Provide the (X, Y) coordinate of the cell's center where the given text is located.  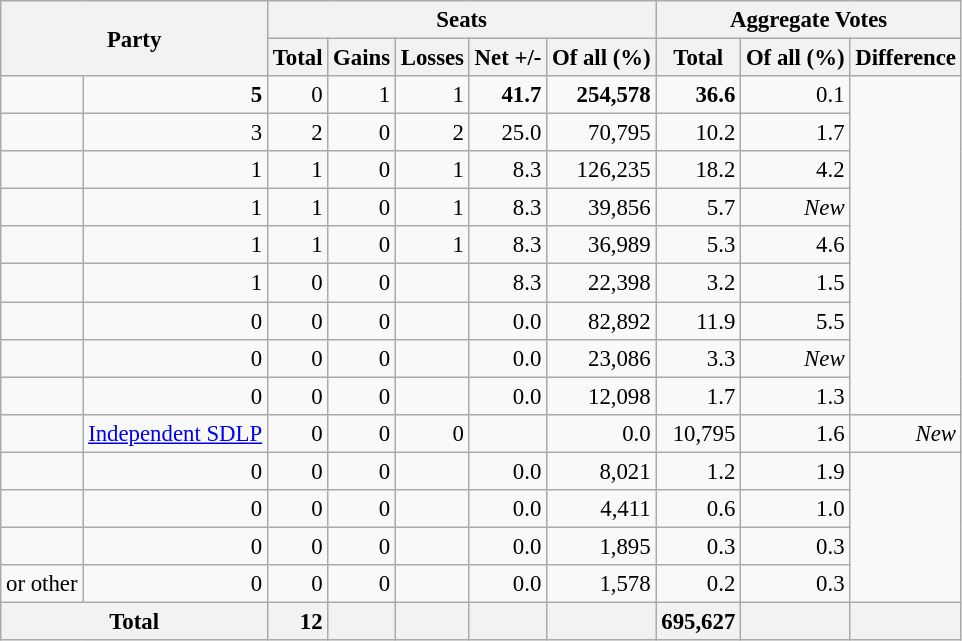
1.9 (796, 471)
1.3 (796, 396)
Aggregate Votes (808, 20)
10,795 (698, 433)
1,578 (602, 584)
36,989 (602, 245)
22,398 (602, 283)
8,021 (602, 471)
Net +/- (508, 58)
Losses (432, 58)
Party (134, 38)
11.9 (698, 321)
1.2 (698, 471)
5 (176, 95)
254,578 (602, 95)
23,086 (602, 358)
or other (42, 584)
39,856 (602, 208)
70,795 (602, 133)
1.6 (796, 433)
126,235 (602, 170)
1.0 (796, 509)
3.2 (698, 283)
Gains (362, 58)
1.5 (796, 283)
12 (297, 621)
0.2 (698, 584)
25.0 (508, 133)
3.3 (698, 358)
5.3 (698, 245)
36.6 (698, 95)
82,892 (602, 321)
4,411 (602, 509)
41.7 (508, 95)
4.6 (796, 245)
3 (176, 133)
Seats (462, 20)
0.6 (698, 509)
Independent SDLP (176, 433)
1,895 (602, 546)
695,627 (698, 621)
0.1 (796, 95)
18.2 (698, 170)
12,098 (602, 396)
10.2 (698, 133)
4.2 (796, 170)
5.5 (796, 321)
5.7 (698, 208)
Difference (906, 58)
